Determine the (X, Y) coordinate at the center of the cell enclosing the given text.  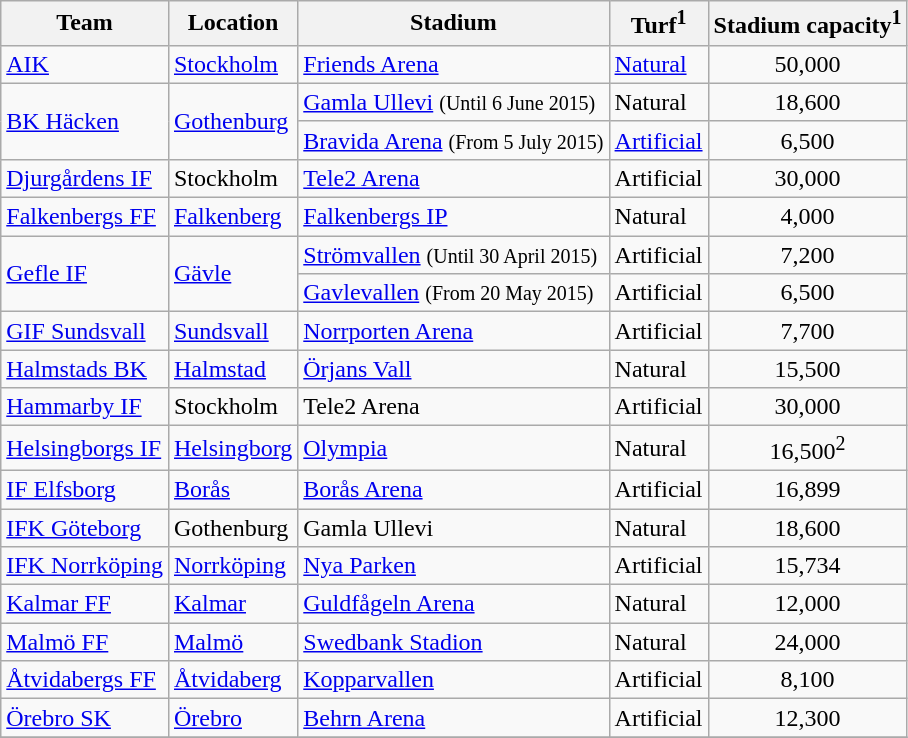
Halmstads BK (85, 369)
GIF Sundsvall (85, 331)
Gavlevallen (From 20 May 2015) (454, 293)
Helsingborg (232, 448)
Borås Arena (454, 489)
Strömvallen (Until 30 April 2015) (454, 255)
Guldfågeln Arena (454, 604)
Turf1 (658, 24)
IFK Göteborg (85, 528)
Nya Parken (454, 566)
12,000 (808, 604)
Falkenberg (232, 217)
Stadium (454, 24)
Örebro SK (85, 718)
Åtvidabergs FF (85, 680)
Gamla Ullevi (454, 528)
Falkenbergs IP (454, 217)
15,500 (808, 369)
Malmö (232, 642)
Kalmar FF (85, 604)
Norrporten Arena (454, 331)
Falkenbergs FF (85, 217)
Kopparvallen (454, 680)
8,100 (808, 680)
Malmö FF (85, 642)
Borås (232, 489)
Sundsvall (232, 331)
Gefle IF (85, 274)
Stadium capacity1 (808, 24)
Friends Arena (454, 64)
Åtvidaberg (232, 680)
Bravida Arena (From 5 July 2015) (454, 140)
Örjans Vall (454, 369)
BK Häcken (85, 121)
Kalmar (232, 604)
Location (232, 24)
16,899 (808, 489)
Team (85, 24)
Djurgårdens IF (85, 178)
AIK (85, 64)
4,000 (808, 217)
Helsingborgs IF (85, 448)
16,5002 (808, 448)
Swedbank Stadion (454, 642)
Örebro (232, 718)
IFK Norrköping (85, 566)
Hammarby IF (85, 407)
24,000 (808, 642)
Gävle (232, 274)
Norrköping (232, 566)
Behrn Arena (454, 718)
Gamla Ullevi (Until 6 June 2015) (454, 102)
IF Elfsborg (85, 489)
15,734 (808, 566)
7,200 (808, 255)
Olympia (454, 448)
12,300 (808, 718)
50,000 (808, 64)
Halmstad (232, 369)
7,700 (808, 331)
